Provide the (x, y) coordinate of the cell's center where the given text is located.  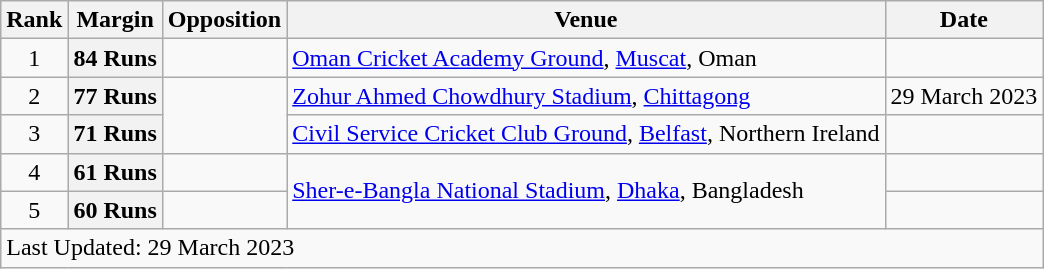
Margin (115, 20)
29 March 2023 (964, 96)
3 (34, 134)
Date (964, 20)
Oman Cricket Academy Ground, Muscat, Oman (586, 58)
84 Runs (115, 58)
1 (34, 58)
71 Runs (115, 134)
61 Runs (115, 172)
5 (34, 210)
2 (34, 96)
77 Runs (115, 96)
Venue (586, 20)
Civil Service Cricket Club Ground, Belfast, Northern Ireland (586, 134)
Zohur Ahmed Chowdhury Stadium, Chittagong (586, 96)
60 Runs (115, 210)
Rank (34, 20)
Opposition (224, 20)
4 (34, 172)
Sher-e-Bangla National Stadium, Dhaka, Bangladesh (586, 191)
Last Updated: 29 March 2023 (522, 248)
